Provide the [x, y] coordinate of the cell's center where the given text is located.  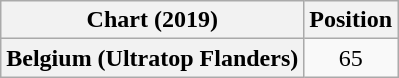
Belgium (Ultratop Flanders) [152, 58]
Position [351, 20]
Chart (2019) [152, 20]
65 [351, 58]
